Scan for the cell matching the given text and deliver its [X, Y] coordinate at center. 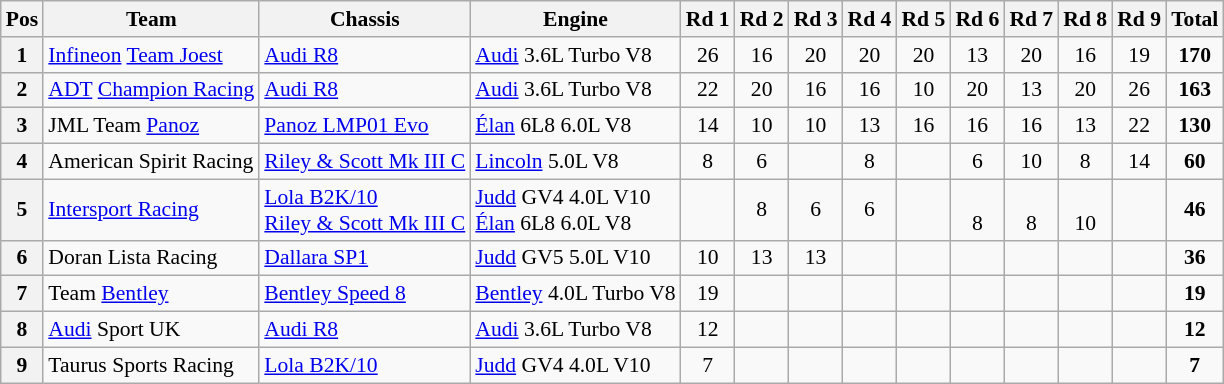
Rd 3 [816, 19]
Audi Sport UK [151, 330]
Rd 4 [870, 19]
3 [22, 126]
Intersport Racing [151, 210]
Judd GV4 4.0L V10 [575, 365]
Total [1194, 19]
Judd GV4 4.0L V10Élan 6L8 6.0L V8 [575, 210]
46 [1194, 210]
Rd 1 [708, 19]
Lincoln 5.0L V8 [575, 162]
9 [22, 365]
Rd 6 [977, 19]
Rd 8 [1085, 19]
Chassis [364, 19]
Élan 6L8 6.0L V8 [575, 126]
Panoz LMP01 Evo [364, 126]
Rd 5 [923, 19]
JML Team Panoz [151, 126]
36 [1194, 258]
Dallara SP1 [364, 258]
American Spirit Racing [151, 162]
5 [22, 210]
Riley & Scott Mk III C [364, 162]
Lola B2K/10 [364, 365]
4 [22, 162]
Team Bentley [151, 294]
Rd 9 [1139, 19]
60 [1194, 162]
Rd 7 [1031, 19]
Judd GV5 5.0L V10 [575, 258]
2 [22, 90]
1 [22, 55]
Lola B2K/10Riley & Scott Mk III C [364, 210]
Rd 2 [762, 19]
ADT Champion Racing [151, 90]
Team [151, 19]
Infineon Team Joest [151, 55]
170 [1194, 55]
Engine [575, 19]
Bentley 4.0L Turbo V8 [575, 294]
130 [1194, 126]
Pos [22, 19]
Bentley Speed 8 [364, 294]
Doran Lista Racing [151, 258]
163 [1194, 90]
Taurus Sports Racing [151, 365]
